Scan for the cell matching the given text and deliver its [x, y] coordinate at center. 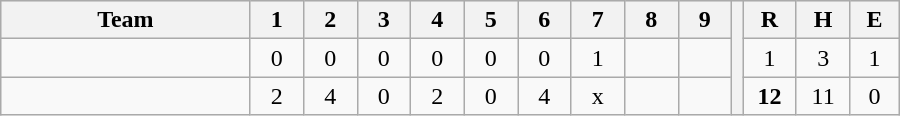
E [874, 20]
9 [705, 20]
7 [598, 20]
8 [652, 20]
11 [823, 96]
R [770, 20]
H [823, 20]
12 [770, 96]
x [598, 96]
5 [491, 20]
Team [126, 20]
6 [545, 20]
